From the cell containing the given text, extract its center point as [X, Y] coordinate. 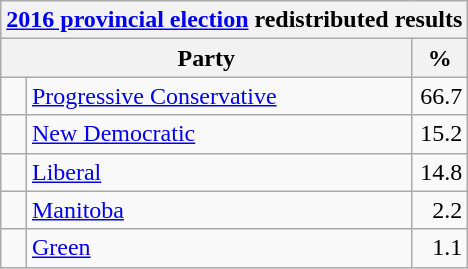
2016 provincial election redistributed results [234, 20]
% [440, 58]
New Democratic [218, 134]
66.7 [440, 96]
14.8 [440, 172]
Green [218, 248]
Party [206, 58]
2.2 [440, 210]
Progressive Conservative [218, 96]
Manitoba [218, 210]
15.2 [440, 134]
Liberal [218, 172]
1.1 [440, 248]
